Find where the given text appears and provide that cell's center as (X, Y) coordinate. 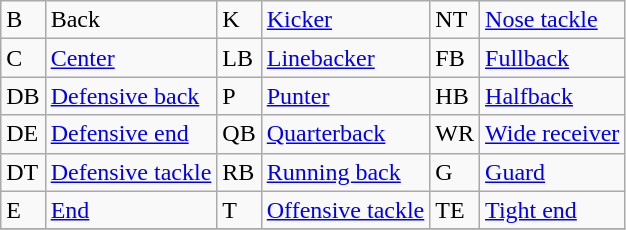
P (239, 96)
T (239, 210)
Kicker (346, 20)
RB (239, 172)
E (23, 210)
Punter (346, 96)
Wide receiver (552, 134)
Linebacker (346, 58)
Defensive back (131, 96)
Guard (552, 172)
Defensive end (131, 134)
Defensive tackle (131, 172)
Fullback (552, 58)
LB (239, 58)
C (23, 58)
Nose tackle (552, 20)
Running back (346, 172)
FB (455, 58)
K (239, 20)
Halfback (552, 96)
DE (23, 134)
DB (23, 96)
Back (131, 20)
HB (455, 96)
Quarterback (346, 134)
Offensive tackle (346, 210)
Tight end (552, 210)
WR (455, 134)
NT (455, 20)
QB (239, 134)
G (455, 172)
Center (131, 58)
B (23, 20)
TE (455, 210)
End (131, 210)
DT (23, 172)
